Return (x, y) of the center of cell containing provided text 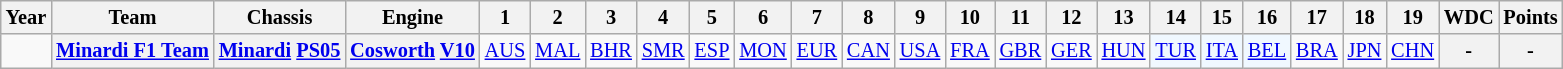
JPN (1365, 51)
SMR (664, 51)
12 (1071, 17)
GBR (1021, 51)
11 (1021, 17)
10 (970, 17)
FRA (970, 51)
MON (762, 51)
USA (920, 51)
Minardi F1 Team (132, 51)
BEL (1267, 51)
18 (1365, 17)
4 (664, 17)
GER (1071, 51)
17 (1317, 17)
8 (868, 17)
Year (26, 17)
Chassis (280, 17)
CHN (1412, 51)
1 (505, 17)
Team (132, 17)
14 (1175, 17)
ESP (712, 51)
BRA (1317, 51)
TUR (1175, 51)
9 (920, 17)
16 (1267, 17)
AUS (505, 51)
WDC (1469, 17)
ITA (1222, 51)
MAL (558, 51)
6 (762, 17)
Minardi PS05 (280, 51)
HUN (1124, 51)
CAN (868, 51)
7 (817, 17)
13 (1124, 17)
Cosworth V10 (412, 51)
19 (1412, 17)
Points (1530, 17)
EUR (817, 51)
15 (1222, 17)
BHR (611, 51)
Engine (412, 17)
2 (558, 17)
5 (712, 17)
3 (611, 17)
